Return [x, y] of the center of cell containing provided text 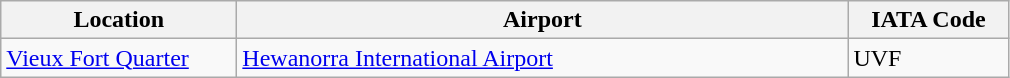
Airport [542, 20]
Hewanorra International Airport [542, 58]
UVF [928, 58]
IATA Code [928, 20]
Location [119, 20]
Vieux Fort Quarter [119, 58]
